Find where the given text appears and provide that cell's center as [x, y] coordinate. 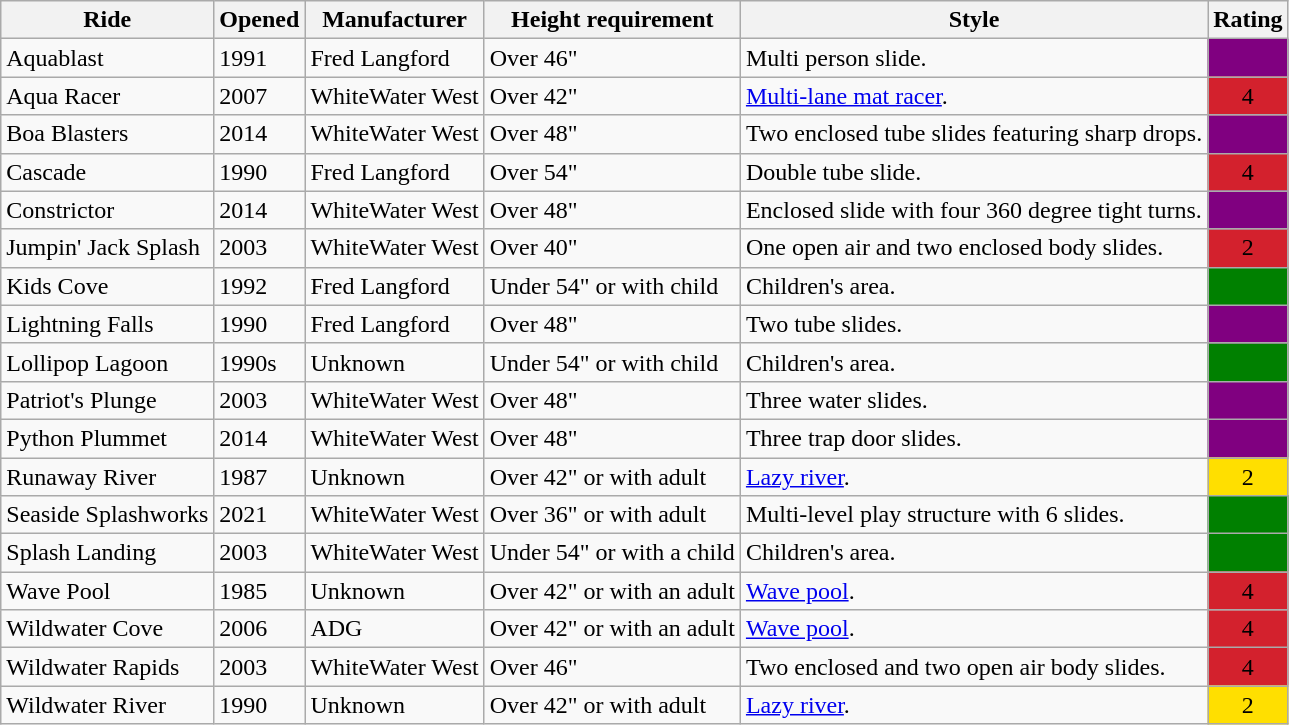
Two enclosed tube slides featuring sharp drops. [974, 134]
Lightning Falls [108, 324]
Multi-level play structure with 6 slides. [974, 515]
Enclosed slide with four 360 degree tight turns. [974, 210]
2007 [260, 96]
Constrictor [108, 210]
Jumpin' Jack Splash [108, 248]
Two enclosed and two open air body slides. [974, 667]
Wildwater Rapids [108, 667]
Height requirement [612, 20]
Lollipop Lagoon [108, 362]
Patriot's Plunge [108, 400]
Over 40" [612, 248]
Over 42" [612, 96]
1991 [260, 58]
1992 [260, 286]
Under 54" or with a child [612, 553]
Three water slides. [974, 400]
Manufacturer [394, 20]
2006 [260, 629]
Aqua Racer [108, 96]
1990s [260, 362]
Boa Blasters [108, 134]
Three trap door slides. [974, 438]
Over 54" [612, 172]
Two tube slides. [974, 324]
1987 [260, 477]
Wave Pool [108, 591]
Multi person slide. [974, 58]
Opened [260, 20]
1985 [260, 591]
Python Plummet [108, 438]
One open air and two enclosed body slides. [974, 248]
Multi-lane mat racer. [974, 96]
Splash Landing [108, 553]
2021 [260, 515]
Cascade [108, 172]
Seaside Splashworks [108, 515]
Rating [1248, 20]
Aquablast [108, 58]
Style [974, 20]
Double tube slide. [974, 172]
Ride [108, 20]
Runaway River [108, 477]
ADG [394, 629]
Wildwater Cove [108, 629]
Wildwater River [108, 705]
Over 36" or with adult [612, 515]
Kids Cove [108, 286]
